From the cell containing the given text, extract its center point as [X, Y] coordinate. 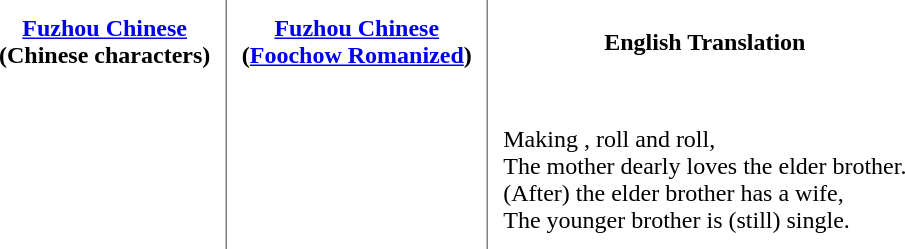
Fuzhou Chinese(Foochow Romanized) [356, 42]
